From the cell containing the given text, extract its center point as (x, y) coordinate. 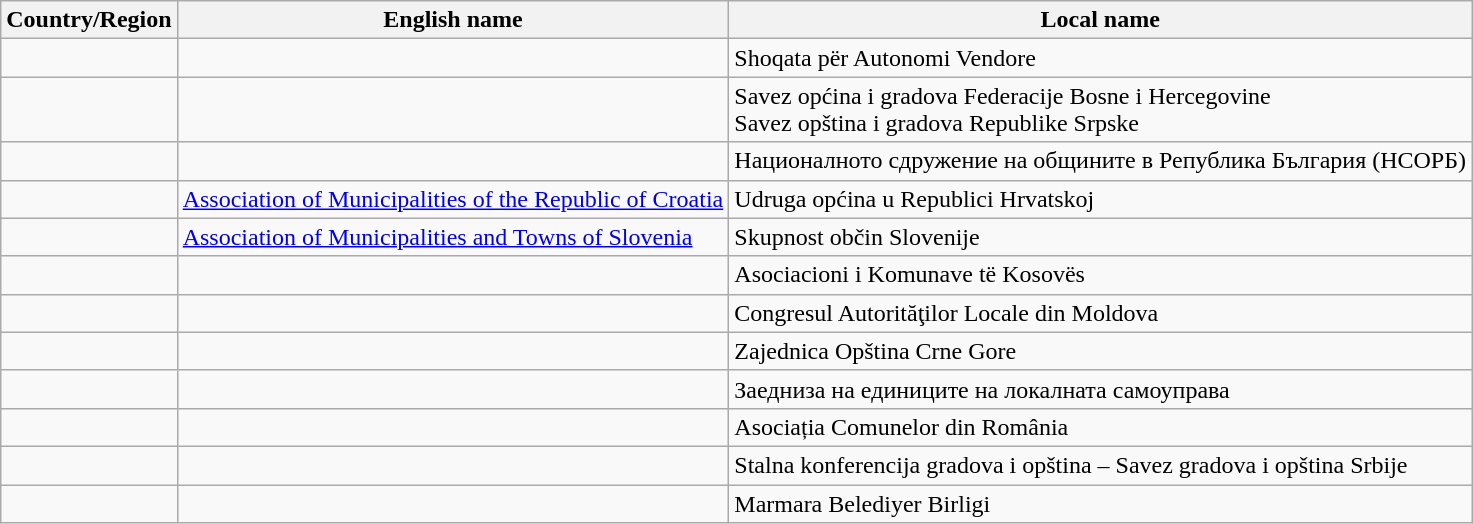
Stalna konferencija gradova i opština – Savez gradova i opština Srbije (1100, 465)
Skupnost občin Slovenije (1100, 237)
Country/Region (89, 20)
Association of Municipalities and Towns of Slovenia (453, 237)
Udruga općina u Republici Hrvatskoj (1100, 199)
Asociația Comunelor din România (1100, 427)
Заедниза на единиците на локалната самоуправа (1100, 389)
Local name (1100, 20)
Association of Municipalities of the Republic of Croatia (453, 199)
Congresul Autorităţilor Locale din Moldova (1100, 313)
Националното сдружение на общините в Република България (НСОРБ) (1100, 161)
Asociacioni i Komunave të Kosovës (1100, 275)
English name (453, 20)
Marmara Belediyer Birligi (1100, 503)
Zajednica Opština Crne Gore (1100, 351)
Shoqata për Autonomi Vendore (1100, 58)
Savez općina i gradova Federacije Bosne i Hercegovine Savez opština i gradova Republike Srpske (1100, 110)
